Pinpoint the cell where the given text exists, returning its (x, y) midpoint coordinate. 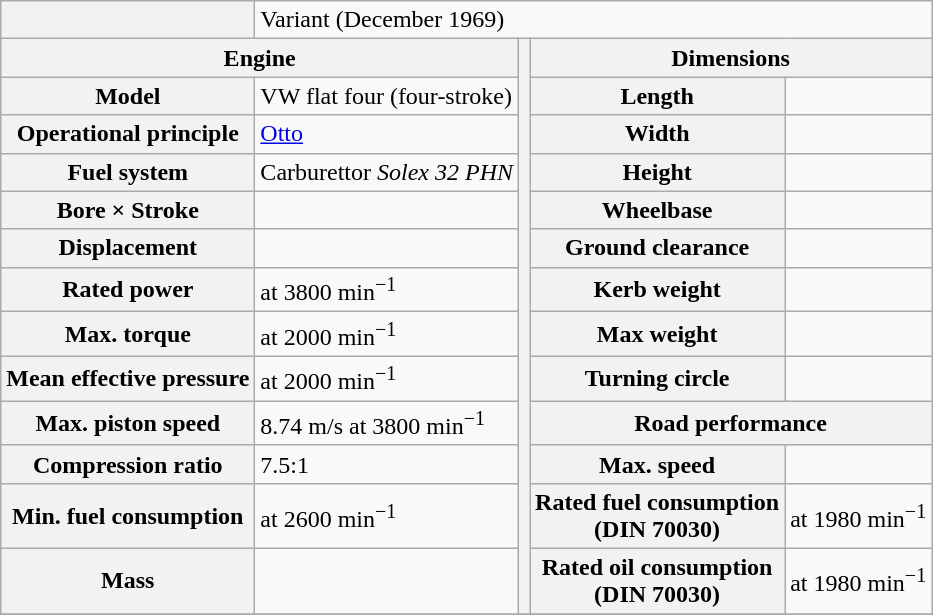
Max. speed (658, 464)
Displacement (128, 248)
at 2600 min−1 (387, 516)
Mass (128, 582)
at 3800 min−1 (387, 290)
Max. piston speed (128, 424)
Model (128, 96)
Carburettor Solex 32 PHN (387, 172)
7.5:1 (387, 464)
Max weight (658, 334)
Otto (387, 134)
Min. fuel consumption (128, 516)
VW flat four (four-stroke) (387, 96)
Height (658, 172)
Ground clearance (658, 248)
Rated fuel consumption(DIN 70030) (658, 516)
Fuel system (128, 172)
Length (658, 96)
Rated oil consumption(DIN 70030) (658, 582)
Width (658, 134)
Rated power (128, 290)
Road performance (731, 424)
8.74 m/s at 3800 min−1 (387, 424)
Wheelbase (658, 210)
Operational principle (128, 134)
Variant (December 1969) (594, 20)
Engine (260, 58)
Turning circle (658, 378)
Kerb weight (658, 290)
Mean effective pressure (128, 378)
Compression ratio (128, 464)
Dimensions (731, 58)
Bore × Stroke (128, 210)
Max. torque (128, 334)
